Extract the [X, Y] coordinate from the center of the cell holding the provided text.  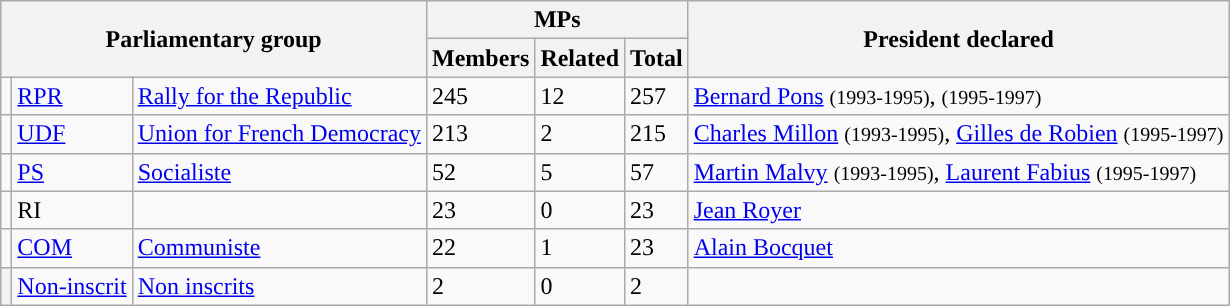
MPs [557, 20]
PS [72, 172]
UDF [72, 134]
RPR [72, 96]
52 [480, 172]
Non-inscrit [72, 286]
257 [657, 96]
Alain Bocquet [958, 248]
Communiste [279, 248]
Total [657, 58]
245 [480, 96]
Socialiste [279, 172]
Members [480, 58]
22 [480, 248]
RI [72, 210]
Union for French Democracy [279, 134]
Related [580, 58]
1 [580, 248]
Jean Royer [958, 210]
12 [580, 96]
Martin Malvy (1993-1995), Laurent Fabius (1995-1997) [958, 172]
57 [657, 172]
Bernard Pons (1993-1995), (1995-1997) [958, 96]
215 [657, 134]
Rally for the Republic [279, 96]
COM [72, 248]
5 [580, 172]
Non inscrits [279, 286]
Charles Millon (1993-1995), Gilles de Robien (1995-1997) [958, 134]
President declared [958, 39]
213 [480, 134]
Parliamentary group [214, 39]
